Detect which cell encompasses the target text, then output its (X, Y) center coordinate. 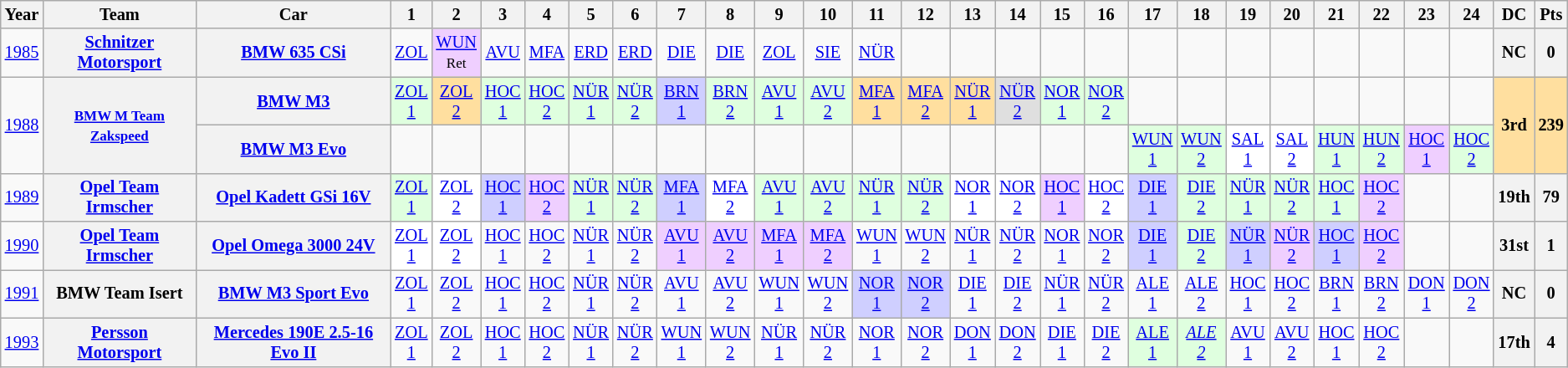
Team (119, 14)
SIE (828, 53)
1988 (22, 125)
31st (1514, 246)
21 (1336, 14)
5 (590, 14)
Opel Omega 3000 24V (294, 246)
Opel Kadett GSi 16V (294, 197)
19 (1248, 14)
15 (1062, 14)
3 (503, 14)
BMW M3 Sport Evo (294, 294)
16 (1106, 14)
23 (1427, 14)
19th (1514, 197)
22 (1382, 14)
SAL2 (1291, 149)
1985 (22, 53)
13 (973, 14)
Car (294, 14)
BMW 635 CSi (294, 53)
Mercedes 190E 2.5-16 Evo II (294, 342)
17 (1152, 14)
DC (1514, 14)
MFA (547, 53)
17th (1514, 342)
1989 (22, 197)
7 (682, 14)
Pts (1551, 14)
Schnitzer Motorsport (119, 53)
14 (1018, 14)
BMW M3 (294, 101)
AVU (503, 53)
WUNRet (456, 53)
1993 (22, 342)
24 (1472, 14)
Persson Motorsport (119, 342)
BMW Team Isert (119, 294)
12 (925, 14)
HUN2 (1382, 149)
8 (730, 14)
6 (636, 14)
20 (1291, 14)
11 (876, 14)
79 (1551, 197)
2 (456, 14)
NÜR (876, 53)
BMW M3 Evo (294, 149)
18 (1201, 14)
1990 (22, 246)
3rd (1514, 125)
SAL1 (1248, 149)
1991 (22, 294)
239 (1551, 125)
HUN1 (1336, 149)
BMW M Team Zakspeed (119, 125)
10 (828, 14)
9 (779, 14)
Year (22, 14)
